Detect which cell encompasses the target text, then output its (x, y) center coordinate. 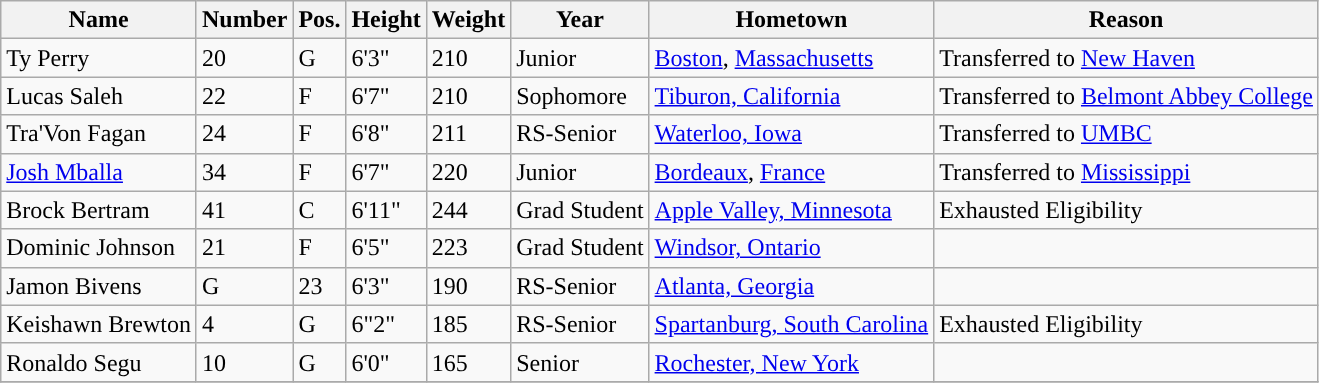
Dominic Johnson (99, 248)
21 (244, 248)
Brock Bertram (99, 210)
Transferred to Belmont Abbey College (1126, 96)
190 (468, 286)
211 (468, 134)
185 (468, 324)
Boston, Massachusetts (792, 58)
Ronaldo Segu (99, 362)
6'0" (386, 362)
Josh Mballa (99, 172)
244 (468, 210)
Year (580, 20)
22 (244, 96)
6'8" (386, 134)
Atlanta, Georgia (792, 286)
Senior (580, 362)
Name (99, 20)
23 (320, 286)
Weight (468, 20)
6'11" (386, 210)
10 (244, 362)
Waterloo, Iowa (792, 134)
Tra'Von Fagan (99, 134)
24 (244, 134)
Height (386, 20)
Transferred to New Haven (1126, 58)
6'5" (386, 248)
Spartanburg, South Carolina (792, 324)
Transferred to Mississippi (1126, 172)
Pos. (320, 20)
165 (468, 362)
Apple Valley, Minnesota (792, 210)
Windsor, Ontario (792, 248)
Bordeaux, France (792, 172)
Rochester, New York (792, 362)
Jamon Bivens (99, 286)
41 (244, 210)
Tiburon, California (792, 96)
20 (244, 58)
6"2" (386, 324)
Number (244, 20)
Ty Perry (99, 58)
Transferred to UMBC (1126, 134)
223 (468, 248)
4 (244, 324)
Hometown (792, 20)
Keishawn Brewton (99, 324)
34 (244, 172)
C (320, 210)
Reason (1126, 20)
Sophomore (580, 96)
Lucas Saleh (99, 96)
220 (468, 172)
